Identify which cell holds the provided text, then report its (X, Y) central coordinate. 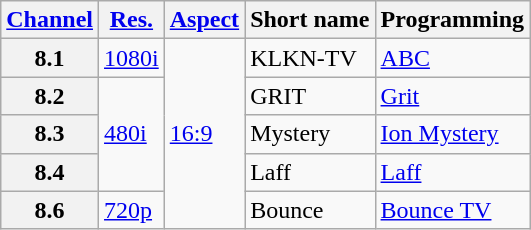
Res. (132, 20)
Programming (452, 20)
Aspect (204, 20)
Grit (452, 96)
Mystery (310, 134)
8.6 (50, 210)
16:9 (204, 134)
8.4 (50, 172)
Bounce TV (452, 210)
KLKN-TV (310, 58)
1080i (132, 58)
Ion Mystery (452, 134)
8.1 (50, 58)
GRIT (310, 96)
8.3 (50, 134)
8.2 (50, 96)
480i (132, 134)
720p (132, 210)
ABC (452, 58)
Bounce (310, 210)
Short name (310, 20)
Channel (50, 20)
